Return the (x, y) coordinate for the center point of the cell that contains the specified text.  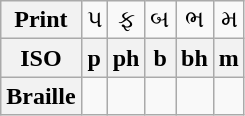
ISO (41, 58)
ભ (195, 20)
બ (160, 20)
ph (126, 58)
m (228, 58)
p (94, 58)
ફ (126, 20)
bh (195, 58)
Braille (41, 96)
b (160, 58)
મ (228, 20)
Print (41, 20)
પ (94, 20)
